For the text-containing cell, return its midpoint in [x, y] coordinate format. 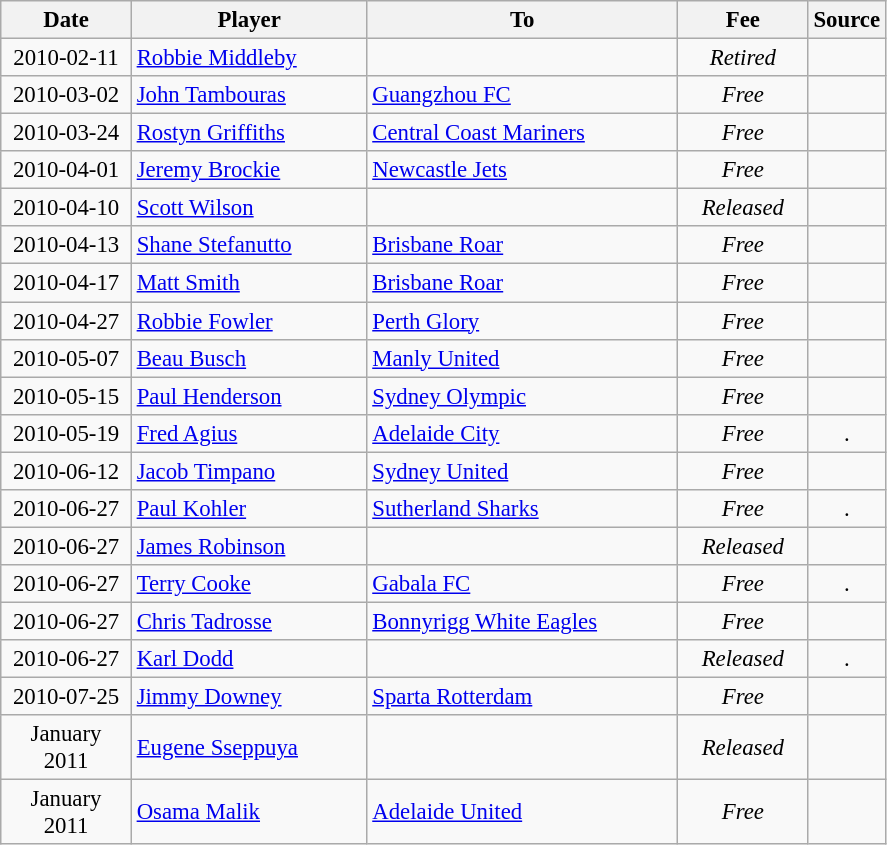
Bonnyrigg White Eagles [522, 621]
Jimmy Downey [249, 697]
2010-04-01 [66, 170]
Adelaide City [522, 433]
2010-07-25 [66, 697]
Robbie Middleby [249, 58]
Guangzhou FC [522, 95]
Player [249, 20]
Central Coast Mariners [522, 133]
Fred Agius [249, 433]
Jacob Timpano [249, 471]
To [522, 20]
2010-04-10 [66, 208]
Jeremy Brockie [249, 170]
2010-02-11 [66, 58]
Paul Kohler [249, 509]
2010-04-27 [66, 321]
Perth Glory [522, 321]
Newcastle Jets [522, 170]
2010-05-07 [66, 358]
Chris Tadrosse [249, 621]
Rostyn Griffiths [249, 133]
Scott Wilson [249, 208]
Date [66, 20]
Eugene Sseppuya [249, 748]
Osama Malik [249, 812]
2010-03-02 [66, 95]
Robbie Fowler [249, 321]
2010-03-24 [66, 133]
Matt Smith [249, 283]
Source [846, 20]
Adelaide United [522, 812]
Manly United [522, 358]
2010-06-12 [66, 471]
Karl Dodd [249, 659]
Shane Stefanutto [249, 245]
2010-05-19 [66, 433]
Gabala FC [522, 584]
2010-05-15 [66, 396]
Sydney United [522, 471]
Beau Busch [249, 358]
2010-04-17 [66, 283]
Retired [744, 58]
Sydney Olympic [522, 396]
Fee [744, 20]
James Robinson [249, 546]
Paul Henderson [249, 396]
Sparta Rotterdam [522, 697]
John Tambouras [249, 95]
2010-04-13 [66, 245]
Sutherland Sharks [522, 509]
Terry Cooke [249, 584]
